Scan for the cell matching the given text and deliver its [x, y] coordinate at center. 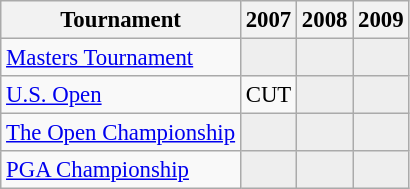
2008 [325, 20]
2007 [268, 20]
CUT [268, 95]
Tournament [121, 20]
Masters Tournament [121, 58]
2009 [381, 20]
PGA Championship [121, 170]
U.S. Open [121, 95]
The Open Championship [121, 133]
